Return the (x, y) coordinate for the center point of the cell that contains the specified text.  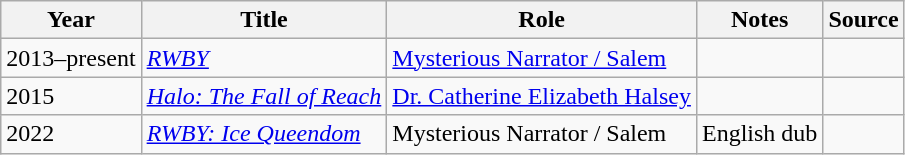
Dr. Catherine Elizabeth Halsey (542, 96)
Halo: The Fall of Reach (264, 96)
Title (264, 20)
2013–present (71, 58)
Notes (759, 20)
Year (71, 20)
RWBY (264, 58)
Source (864, 20)
English dub (759, 134)
2022 (71, 134)
Role (542, 20)
2015 (71, 96)
RWBY: Ice Queendom (264, 134)
